Capture the cell that displays the provided text and extract its [x, y] central coordinate. 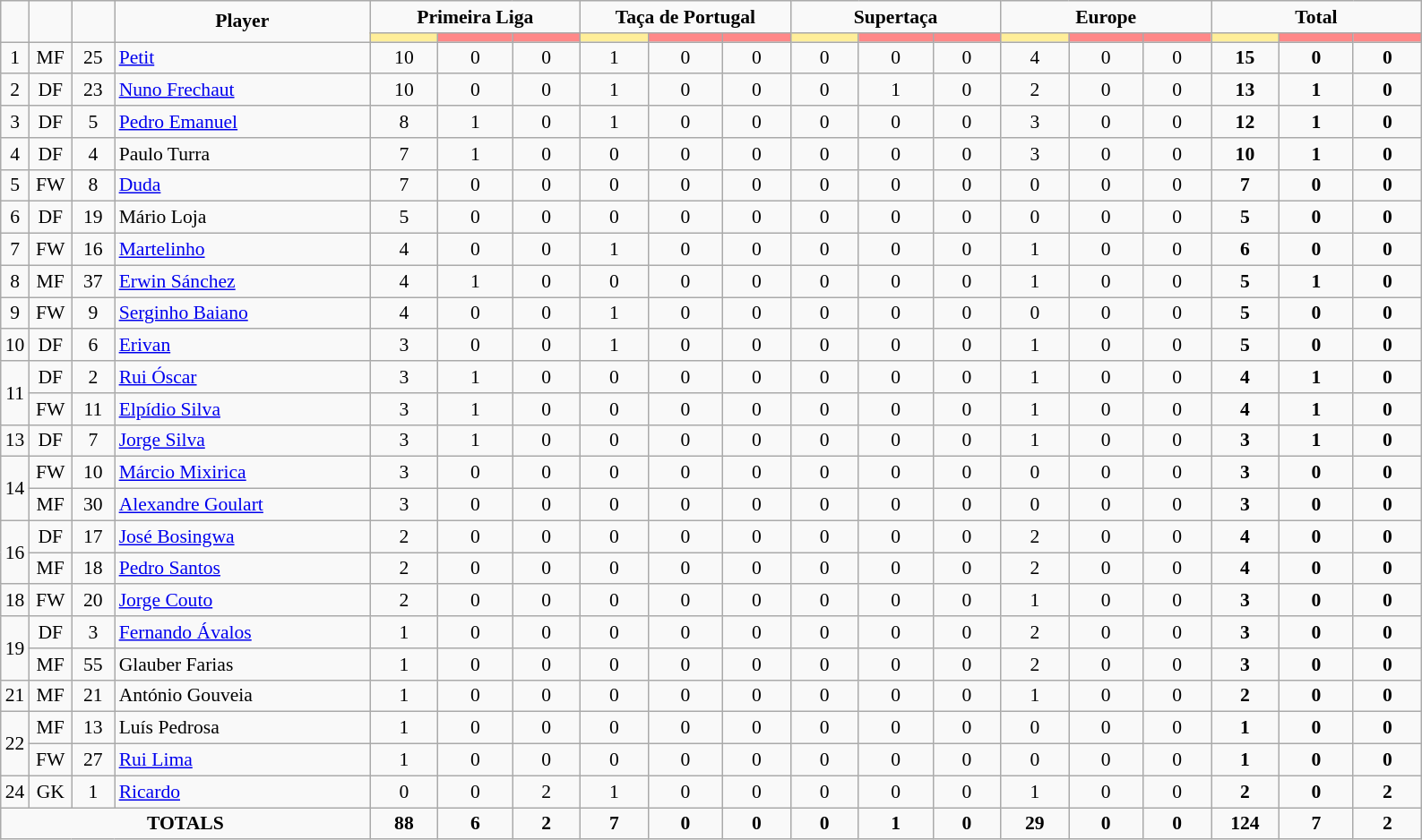
Glauber Farias [242, 664]
Elpídio Silva [242, 409]
Márcio Mixirica [242, 473]
Rui Óscar [242, 377]
25 [93, 58]
Erivan [242, 346]
António Gouveia [242, 696]
José Bosingwa [242, 536]
Jorge Couto [242, 601]
Luís Pedrosa [242, 728]
Player [242, 21]
15 [1245, 58]
20 [93, 601]
37 [93, 281]
GK [50, 792]
27 [93, 760]
Primeira Liga [475, 17]
Pedro Emanuel [242, 122]
Pedro Santos [242, 569]
12 [1245, 122]
Petit [242, 58]
55 [93, 664]
Serginho Baiano [242, 313]
88 [404, 824]
Taça de Portugal [686, 17]
Supertaça [896, 17]
Erwin Sánchez [242, 281]
22 [15, 743]
Alexandre Goulart [242, 505]
Rui Lima [242, 760]
Jorge Silva [242, 441]
Ricardo [242, 792]
Paulo Turra [242, 154]
Mário Loja [242, 218]
30 [93, 505]
Nuno Frechaut [242, 90]
Total [1317, 17]
Martelinho [242, 250]
Duda [242, 185]
24 [15, 792]
29 [1035, 824]
124 [1245, 824]
17 [93, 536]
Europe [1106, 17]
23 [93, 90]
14 [15, 489]
Fernando Ávalos [242, 632]
TOTALS [185, 824]
